Find where the given text appears and provide that cell's center as [x, y] coordinate. 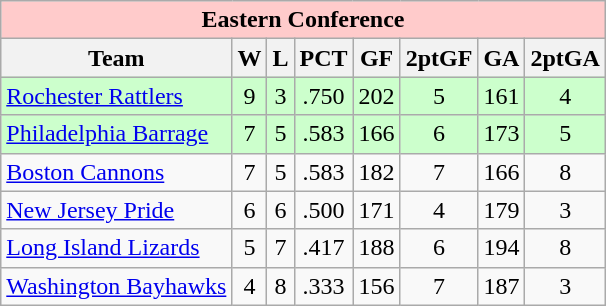
.750 [324, 96]
W [250, 58]
156 [376, 286]
New Jersey Pride [116, 210]
Washington Bayhawks [116, 286]
Philadelphia Barrage [116, 134]
173 [502, 134]
Team [116, 58]
GF [376, 58]
9 [250, 96]
GA [502, 58]
2ptGA [565, 58]
202 [376, 96]
PCT [324, 58]
Rochester Rattlers [116, 96]
.500 [324, 210]
182 [376, 172]
194 [502, 248]
L [280, 58]
Boston Cannons [116, 172]
179 [502, 210]
2ptGF [439, 58]
.333 [324, 286]
188 [376, 248]
Eastern Conference [304, 20]
187 [502, 286]
171 [376, 210]
.417 [324, 248]
161 [502, 96]
Long Island Lizards [116, 248]
